Pinpoint the cell where the given text exists, returning its (X, Y) midpoint coordinate. 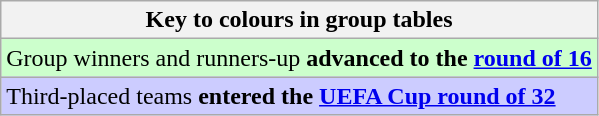
Group winners and runners-up advanced to the round of 16 (300, 58)
Key to colours in group tables (300, 20)
Third-placed teams entered the UEFA Cup round of 32 (300, 96)
